Output the [X, Y] coordinate of the center of the cell containing the given text.  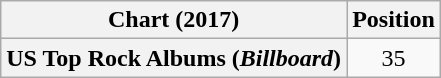
Position [394, 20]
Chart (2017) [174, 20]
US Top Rock Albums (Billboard) [174, 58]
35 [394, 58]
